Capture the cell that displays the provided text and extract its [x, y] central coordinate. 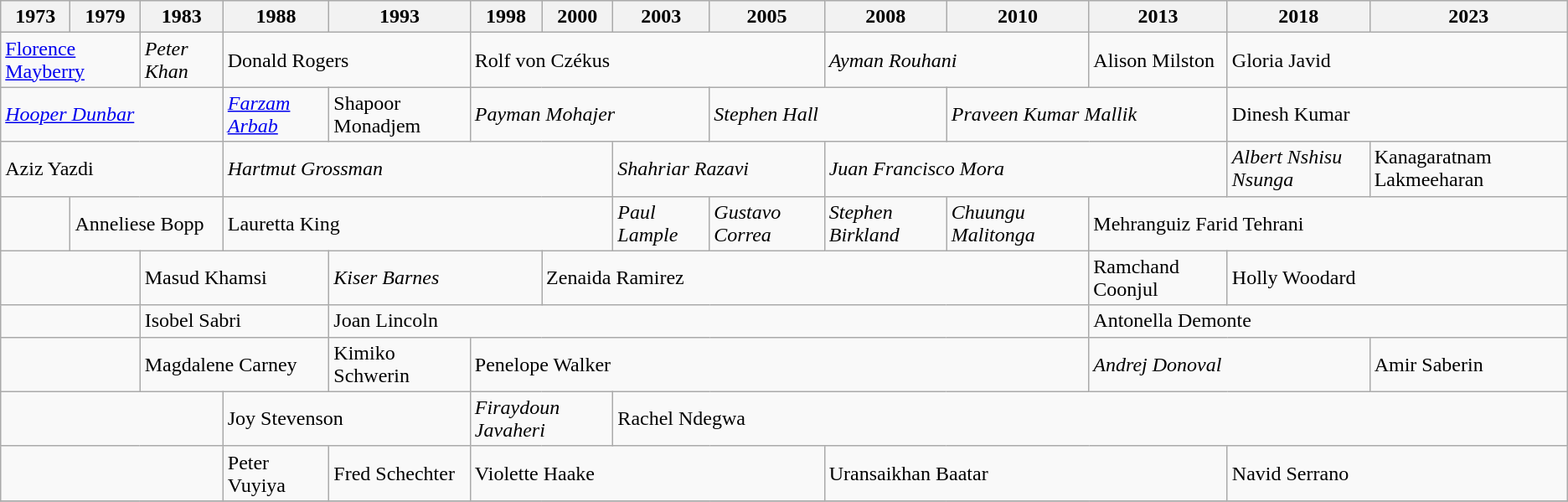
2010 [1018, 17]
Praveen Kumar Mallik [1087, 114]
2013 [1158, 17]
Joan Lincoln [709, 321]
Lauretta King [418, 223]
Rolf von Czékus [647, 60]
1988 [276, 17]
1998 [506, 17]
Gloria Javid [1397, 60]
Zenaida Ramirez [816, 278]
Kiser Barnes [436, 278]
Violette Haake [647, 473]
Hooper Dunbar [112, 114]
Peter Vuyiya [276, 473]
2000 [578, 17]
Antonella Demonte [1328, 321]
Joy Stevenson [347, 419]
Chuungu Malitonga [1018, 223]
Albert Nshisu Nsunga [1298, 169]
2005 [767, 17]
Gustavo Correa [767, 223]
Kimiko Schwerin [400, 364]
Anneliese Bopp [147, 223]
1983 [181, 17]
Mehranguiz Farid Tehrani [1328, 223]
Amir Saberin [1468, 364]
Ramchand Coonjul [1158, 278]
1979 [106, 17]
Ayman Rouhani [957, 60]
Peter Khan [181, 60]
Aziz Yazdi [112, 169]
Masud Khamsi [235, 278]
Isobel Sabri [235, 321]
Payman Mohajer [590, 114]
2008 [885, 17]
Andrej Donoval [1230, 364]
Paul Lample [662, 223]
Magdalene Carney [235, 364]
2018 [1298, 17]
Florence Mayberry [70, 60]
Stephen Hall [828, 114]
Stephen Birkland [885, 223]
Rachel Ndegwa [1091, 419]
Farzam Arbab [276, 114]
Penelope Walker [779, 364]
Shahriar Razavi [719, 169]
Holly Woodard [1397, 278]
1993 [400, 17]
Navid Serrano [1397, 473]
Kanagaratnam Lakmeeharan [1468, 169]
Hartmut Grossman [418, 169]
2003 [662, 17]
Donald Rogers [347, 60]
2023 [1468, 17]
Juan Francisco Mora [1025, 169]
Uransaikhan Baatar [1025, 473]
Firaydoun Javaheri [541, 419]
Fred Schechter [400, 473]
Alison Milston [1158, 60]
Shapoor Monadjem [400, 114]
Dinesh Kumar [1397, 114]
1973 [35, 17]
